Extract the [x, y] coordinate from the center of the cell holding the provided text.  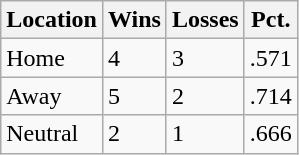
Neutral [52, 134]
4 [134, 58]
1 [205, 134]
Away [52, 96]
Location [52, 20]
.714 [270, 96]
.571 [270, 58]
.666 [270, 134]
Wins [134, 20]
5 [134, 96]
Pct. [270, 20]
Home [52, 58]
Losses [205, 20]
3 [205, 58]
